Extract the [X, Y] coordinate from the center of the cell holding the provided text.  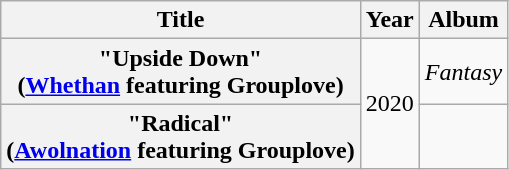
Album [463, 20]
"Upside Down"(Whethan featuring Grouplove) [181, 72]
Title [181, 20]
Year [390, 20]
2020 [390, 104]
"Radical"(Awolnation featuring Grouplove) [181, 136]
Fantasy [463, 72]
